Return the (x, y) coordinate for the center point of the cell that contains the specified text.  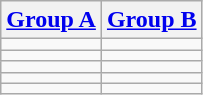
Group A (52, 20)
Group B (152, 20)
